Scan for the cell matching the given text and deliver its (X, Y) coordinate at center. 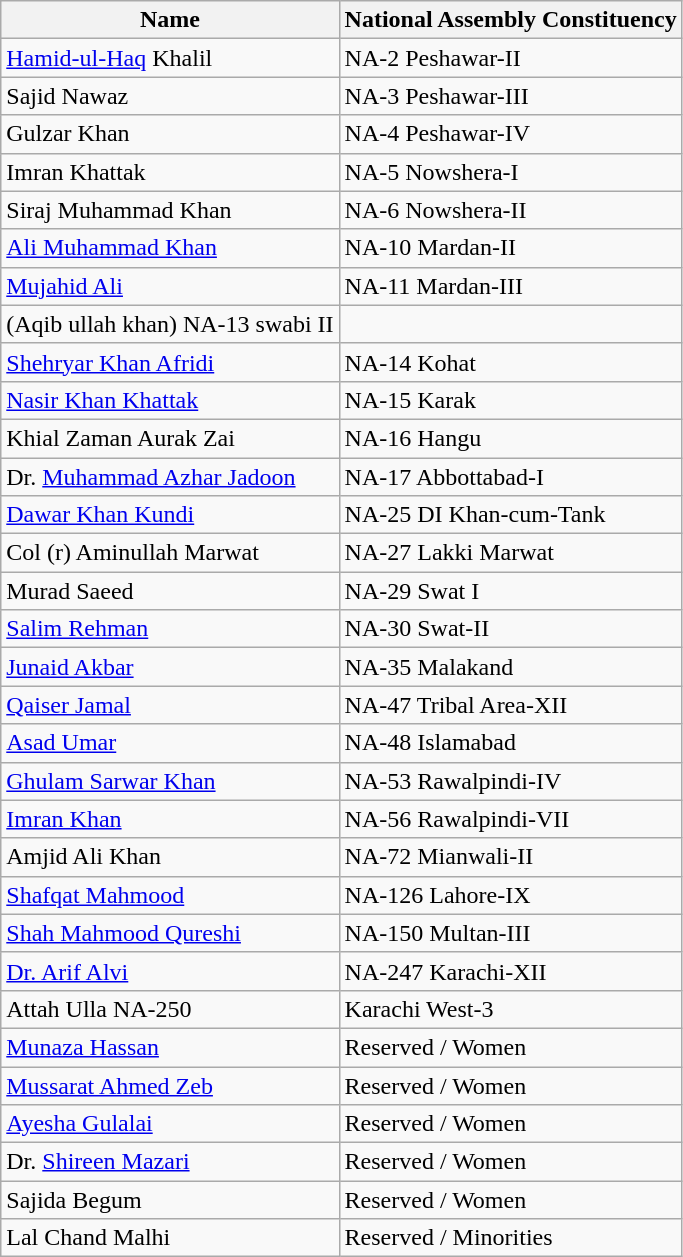
Gulzar Khan (170, 134)
NA-150 Multan-III (510, 933)
NA-14 Kohat (510, 362)
Lal Chand Malhi (170, 1238)
Shehryar Khan Afridi (170, 362)
NA-27 Lakki Marwat (510, 553)
NA-47 Tribal Area-XII (510, 705)
Khial Zaman Aurak Zai (170, 438)
Junaid Akbar (170, 667)
Sajida Begum (170, 1200)
NA-25 DI Khan-cum-Tank (510, 515)
NA-3 Peshawar-III (510, 96)
Asad Umar (170, 743)
NA-126 Lahore-IX (510, 895)
Dr. Shireen Mazari (170, 1162)
Attah Ulla NA-250 (170, 1009)
Munaza Hassan (170, 1047)
Siraj Muhammad Khan (170, 210)
Dr. Arif Alvi (170, 971)
Mussarat Ahmed Zeb (170, 1085)
Col (r) Aminullah Marwat (170, 553)
Ghulam Sarwar Khan (170, 781)
Mujahid Ali (170, 286)
NA-72 Mianwali-II (510, 857)
NA-53 Rawalpindi-IV (510, 781)
Name (170, 20)
NA-6 Nowshera-II (510, 210)
NA-48 Islamabad (510, 743)
Ali Muhammad Khan (170, 248)
NA-16 Hangu (510, 438)
(Aqib ullah khan) NA-13 swabi II (170, 324)
NA-5 Nowshera-I (510, 172)
Murad Saeed (170, 591)
NA-10 Mardan-II (510, 248)
NA-247 Karachi-XII (510, 971)
Nasir Khan Khattak (170, 400)
NA-29 Swat I (510, 591)
Hamid-ul-Haq Khalil (170, 58)
NA-4 Peshawar-IV (510, 134)
Sajid Nawaz (170, 96)
Imran Khattak (170, 172)
NA-30 Swat-II (510, 629)
Dr. Muhammad Azhar Jadoon (170, 477)
NA-2 Peshawar-II (510, 58)
Qaiser Jamal (170, 705)
Dawar Khan Kundi (170, 515)
NA-15 Karak (510, 400)
Karachi West-3 (510, 1009)
NA-56 Rawalpindi-VII (510, 819)
NA-35 Malakand (510, 667)
Shah Mahmood Qureshi (170, 933)
NA-17 Abbottabad-I (510, 477)
Ayesha Gulalai (170, 1124)
Shafqat Mahmood (170, 895)
NA-11 Mardan-III (510, 286)
Amjid Ali Khan (170, 857)
Salim Rehman (170, 629)
Reserved / Minorities (510, 1238)
Imran Khan (170, 819)
National Assembly Constituency (510, 20)
